Extract the (x, y) coordinate from the center of the cell holding the provided text.  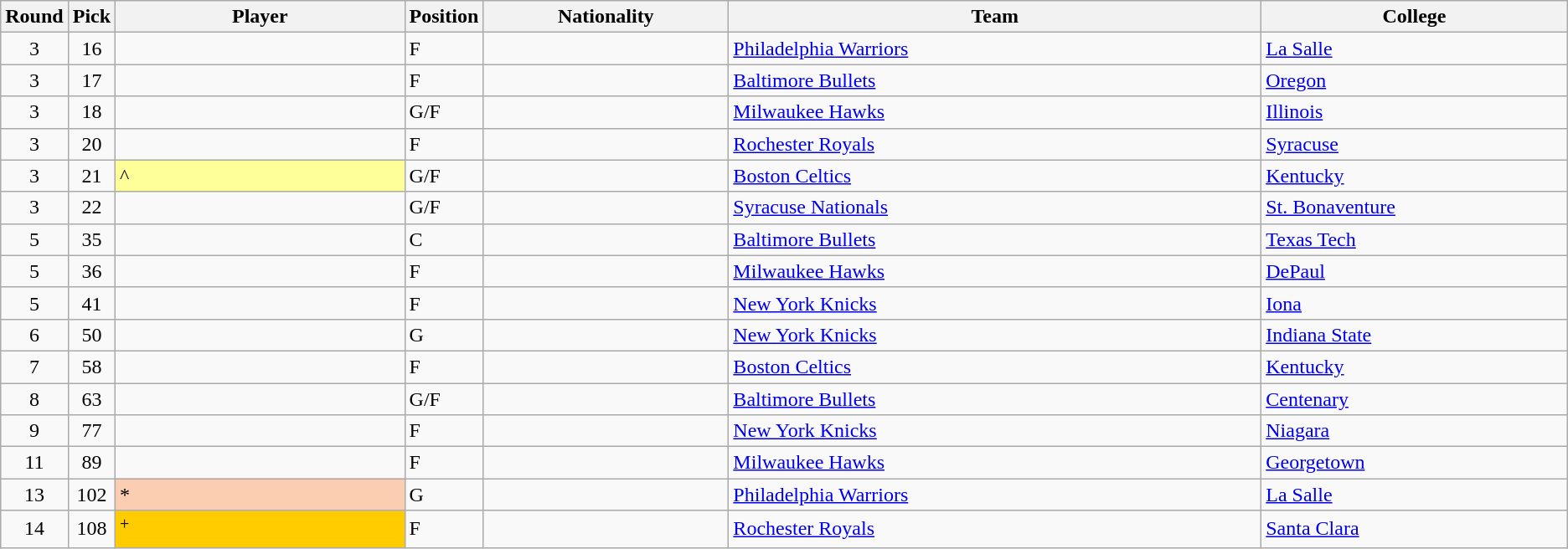
Oregon (1415, 80)
17 (91, 80)
21 (91, 176)
7 (34, 367)
Illinois (1415, 112)
50 (91, 335)
108 (91, 529)
+ (260, 529)
41 (91, 303)
20 (91, 144)
Round (34, 17)
8 (34, 399)
77 (91, 431)
Pick (91, 17)
Syracuse Nationals (995, 208)
6 (34, 335)
Syracuse (1415, 144)
13 (34, 495)
Santa Clara (1415, 529)
Team (995, 17)
102 (91, 495)
58 (91, 367)
Position (444, 17)
Georgetown (1415, 463)
Iona (1415, 303)
Niagara (1415, 431)
89 (91, 463)
Nationality (606, 17)
Player (260, 17)
DePaul (1415, 271)
22 (91, 208)
College (1415, 17)
9 (34, 431)
14 (34, 529)
* (260, 495)
18 (91, 112)
^ (260, 176)
36 (91, 271)
16 (91, 49)
Centenary (1415, 399)
C (444, 239)
Indiana State (1415, 335)
St. Bonaventure (1415, 208)
Texas Tech (1415, 239)
11 (34, 463)
35 (91, 239)
63 (91, 399)
